For the text-containing cell, return its midpoint in (x, y) coordinate format. 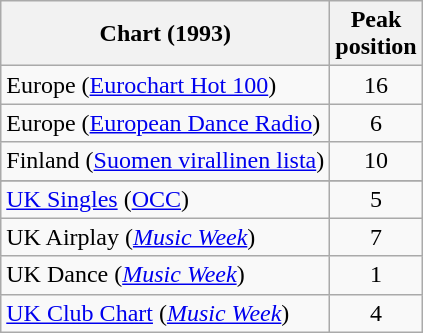
10 (376, 161)
Chart (1993) (166, 34)
UK Singles (OCC) (166, 199)
UK Dance (Music Week) (166, 275)
5 (376, 199)
4 (376, 313)
Europe (European Dance Radio) (166, 123)
Finland (Suomen virallinen lista) (166, 161)
UK Club Chart (Music Week) (166, 313)
Europe (Eurochart Hot 100) (166, 85)
6 (376, 123)
7 (376, 237)
16 (376, 85)
1 (376, 275)
Peakposition (376, 34)
UK Airplay (Music Week) (166, 237)
